Pinpoint the cell where the given text exists, returning its [x, y] midpoint coordinate. 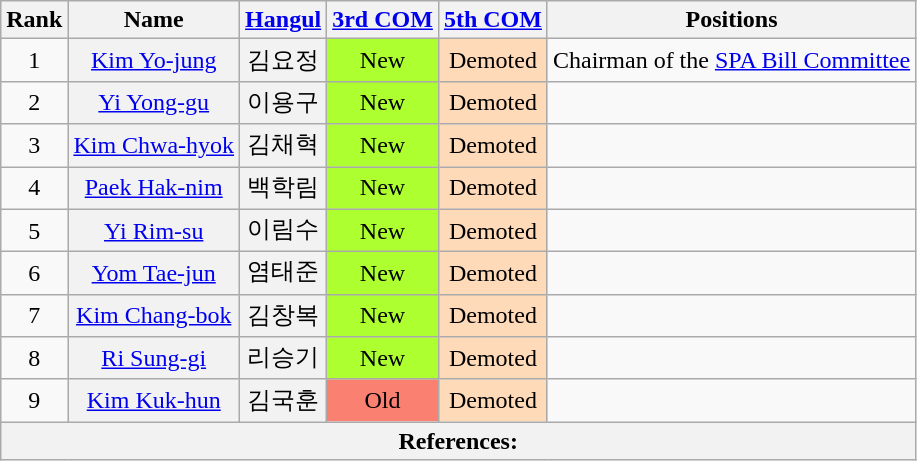
Hangul [284, 20]
4 [34, 188]
Chairman of the SPA Bill Committee [731, 60]
8 [34, 358]
9 [34, 400]
Kim Kuk-hun [154, 400]
Positions [731, 20]
김국훈 [284, 400]
김창복 [284, 316]
리승기 [284, 358]
3 [34, 146]
Kim Chwa-hyok [154, 146]
백학림 [284, 188]
Kim Yo-jung [154, 60]
김채혁 [284, 146]
Paek Hak-nim [154, 188]
5th COM [492, 20]
Rank [34, 20]
Yom Tae-jun [154, 274]
5 [34, 230]
Name [154, 20]
References: [458, 441]
Yi Rim-su [154, 230]
1 [34, 60]
Old [383, 400]
Ri Sung-gi [154, 358]
이림수 [284, 230]
7 [34, 316]
Kim Chang-bok [154, 316]
Yi Yong-gu [154, 102]
이용구 [284, 102]
2 [34, 102]
염태준 [284, 274]
6 [34, 274]
김요정 [284, 60]
3rd COM [383, 20]
